Provide the [x, y] coordinate of the cell's center where the given text is located.  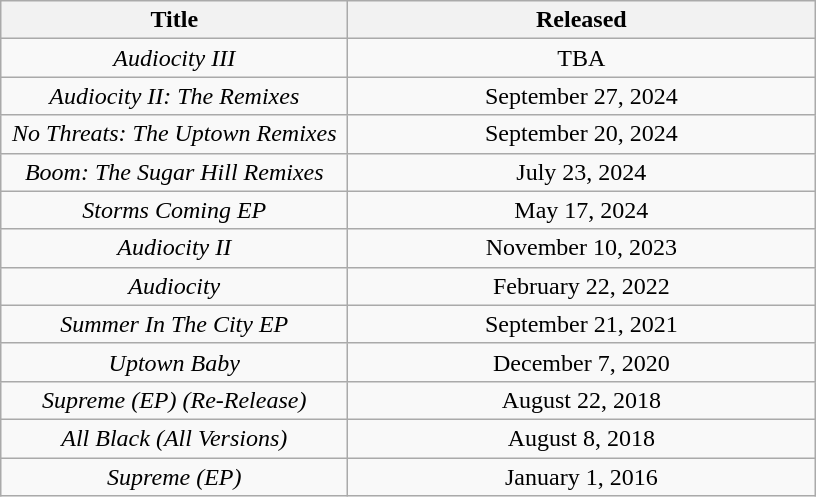
September 20, 2024 [582, 134]
May 17, 2024 [582, 210]
Supreme (EP) [174, 477]
Supreme (EP) (Re-Release) [174, 400]
Title [174, 20]
December 7, 2020 [582, 362]
January 1, 2016 [582, 477]
November 10, 2023 [582, 248]
August 8, 2018 [582, 438]
Audiocity II [174, 248]
TBA [582, 58]
Boom: The Sugar Hill Remixes [174, 172]
All Black (All Versions) [174, 438]
September 27, 2024 [582, 96]
Released [582, 20]
Audiocity [174, 286]
February 22, 2022 [582, 286]
Storms Coming EP [174, 210]
Summer In The City EP [174, 324]
Audiocity II: The Remixes [174, 96]
Uptown Baby [174, 362]
August 22, 2018 [582, 400]
No Threats: The Uptown Remixes [174, 134]
September 21, 2021 [582, 324]
July 23, 2024 [582, 172]
Audiocity III [174, 58]
